For the text-containing cell, return its midpoint in (x, y) coordinate format. 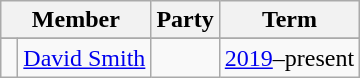
2019–present (289, 58)
Party (185, 20)
Term (289, 20)
David Smith (84, 58)
Member (76, 20)
